Detect which cell encompasses the target text, then output its [x, y] center coordinate. 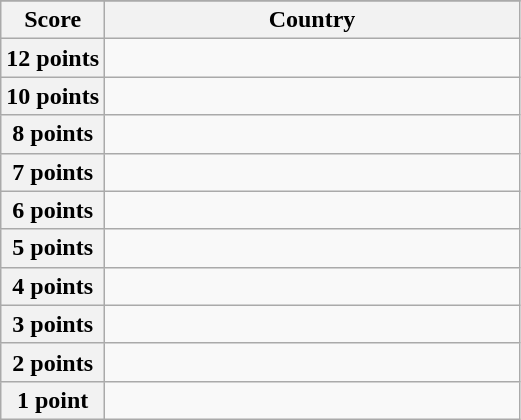
12 points [53, 58]
Country [312, 20]
1 point [53, 400]
5 points [53, 248]
8 points [53, 134]
3 points [53, 324]
Score [53, 20]
7 points [53, 172]
2 points [53, 362]
6 points [53, 210]
10 points [53, 96]
4 points [53, 286]
